Pinpoint the cell where the given text exists, returning its (x, y) midpoint coordinate. 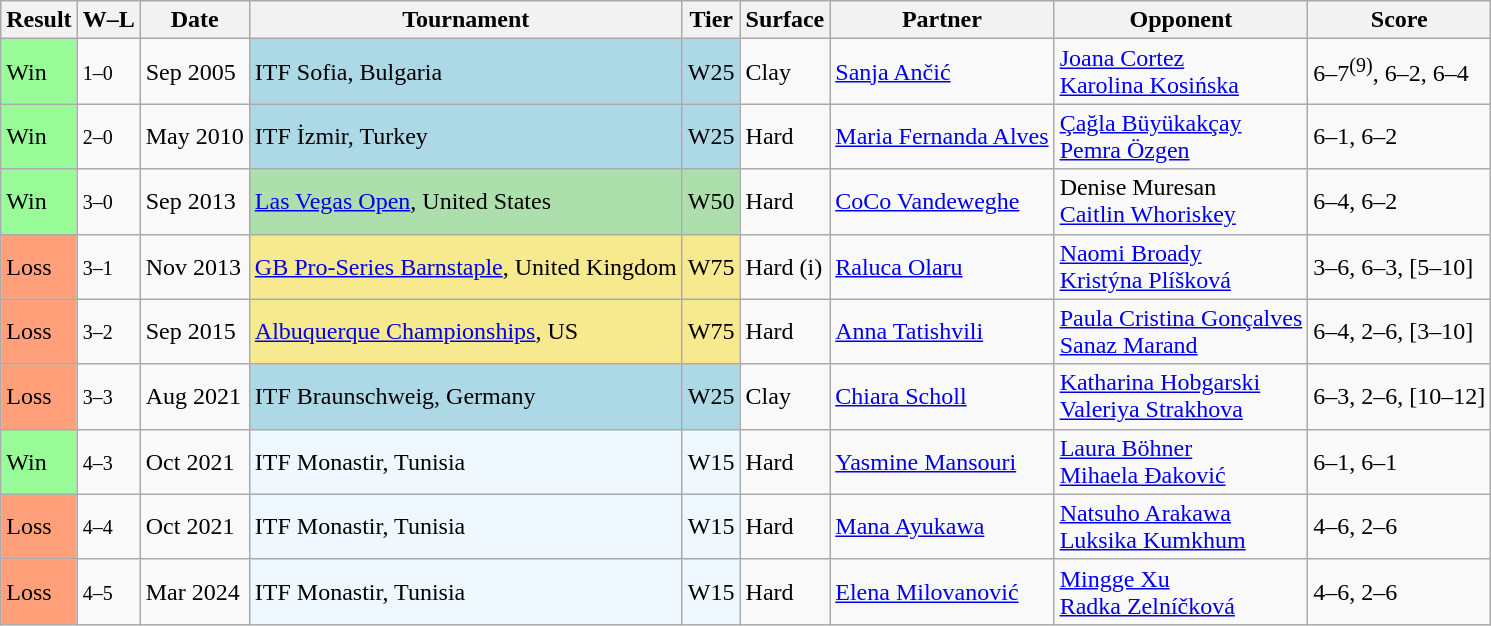
W–L (108, 20)
3–0 (108, 202)
Çağla Büyükakçay Pemra Özgen (1181, 136)
1–0 (108, 72)
Mingge Xu Radka Zelníčková (1181, 592)
3–3 (108, 396)
Chiara Scholl (942, 396)
Denise Muresan Caitlin Whoriskey (1181, 202)
Result (39, 20)
ITF İzmir, Turkey (466, 136)
6–4, 2–6, [3–10] (1400, 332)
Score (1400, 20)
4–3 (108, 462)
Yasmine Mansouri (942, 462)
Mana Ayukawa (942, 526)
Anna Tatishvili (942, 332)
GB Pro-Series Barnstaple, United Kingdom (466, 266)
Las Vegas Open, United States (466, 202)
4–5 (108, 592)
Sep 2005 (194, 72)
6–3, 2–6, [10–12] (1400, 396)
6–1, 6–2 (1400, 136)
3–2 (108, 332)
CoCo Vandeweghe (942, 202)
Tier (711, 20)
Opponent (1181, 20)
6–1, 6–1 (1400, 462)
3–1 (108, 266)
Natsuho Arakawa Luksika Kumkhum (1181, 526)
Tournament (466, 20)
Surface (785, 20)
W50 (711, 202)
Katharina Hobgarski Valeriya Strakhova (1181, 396)
Date (194, 20)
ITF Sofia, Bulgaria (466, 72)
Sep 2013 (194, 202)
Paula Cristina Gonçalves Sanaz Marand (1181, 332)
Partner (942, 20)
Albuquerque Championships, US (466, 332)
May 2010 (194, 136)
Maria Fernanda Alves (942, 136)
Sanja Ančić (942, 72)
Nov 2013 (194, 266)
3–6, 6–3, [5–10] (1400, 266)
Naomi Broady Kristýna Plíšková (1181, 266)
6–7(9), 6–2, 6–4 (1400, 72)
2–0 (108, 136)
Elena Milovanović (942, 592)
6–4, 6–2 (1400, 202)
Laura Böhner Mihaela Đaković (1181, 462)
Sep 2015 (194, 332)
Aug 2021 (194, 396)
ITF Braunschweig, Germany (466, 396)
Joana Cortez Karolina Kosińska (1181, 72)
Mar 2024 (194, 592)
4–4 (108, 526)
Raluca Olaru (942, 266)
Hard (i) (785, 266)
